Search for the cell housing the specified text and yield its [X, Y] center coordinate. 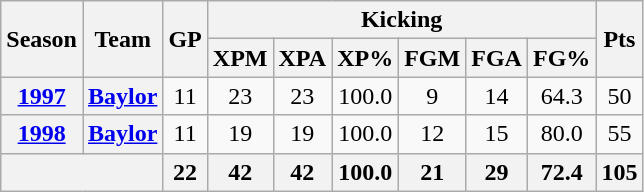
Season [42, 39]
XPM [240, 58]
50 [620, 96]
12 [432, 134]
21 [432, 172]
105 [620, 172]
55 [620, 134]
29 [497, 172]
22 [185, 172]
Team [122, 39]
1997 [42, 96]
XPA [302, 58]
64.3 [561, 96]
Pts [620, 39]
FGA [497, 58]
XP% [366, 58]
Kicking [402, 20]
72.4 [561, 172]
FGM [432, 58]
FG% [561, 58]
GP [185, 39]
15 [497, 134]
14 [497, 96]
80.0 [561, 134]
1998 [42, 134]
9 [432, 96]
